Return the (x, y) coordinate for the center point of the cell that contains the specified text.  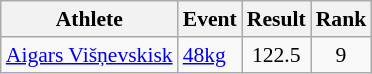
Aigars Višņevskisk (90, 55)
Result (276, 19)
48kg (210, 55)
Rank (342, 19)
Event (210, 19)
122.5 (276, 55)
9 (342, 55)
Athlete (90, 19)
